Find where the given text appears and provide that cell's center as (x, y) coordinate. 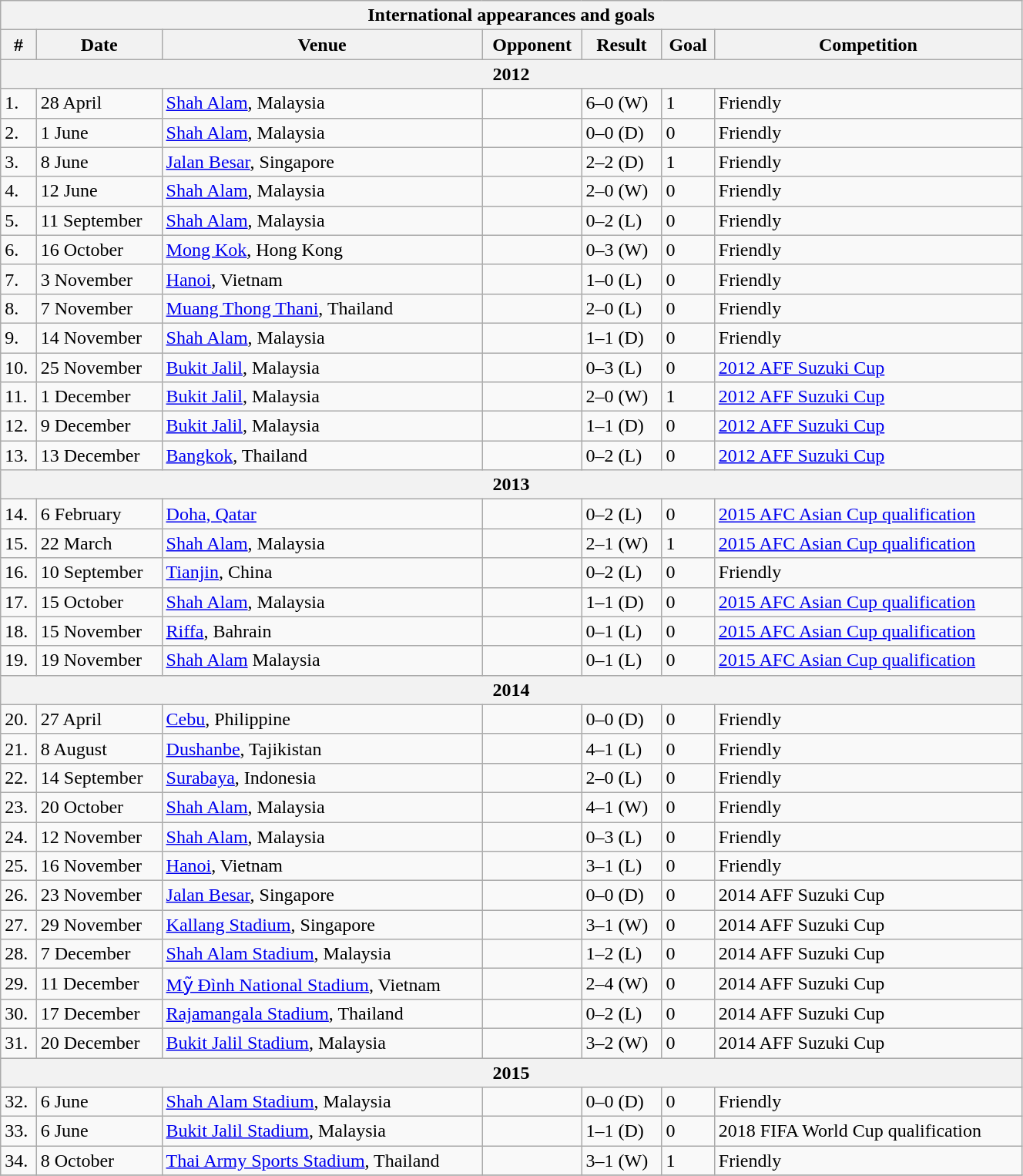
33. (18, 1131)
Surabaya, Indonesia (322, 778)
15 November (99, 631)
26. (18, 895)
Rajamangala Stadium, Thailand (322, 1013)
1. (18, 103)
16 October (99, 250)
31. (18, 1043)
Cebu, Philippine (322, 719)
2–1 (W) (622, 543)
27 April (99, 719)
12 June (99, 191)
14 November (99, 338)
7 November (99, 308)
2014 (511, 690)
19 November (99, 660)
23. (18, 807)
19. (18, 660)
20. (18, 719)
4. (18, 191)
Thai Army Sports Stadium, Thailand (322, 1161)
11. (18, 397)
17. (18, 602)
12. (18, 426)
4–1 (L) (622, 748)
17 December (99, 1013)
2–2 (D) (622, 162)
Shah Alam Malaysia (322, 660)
27. (18, 925)
International appearances and goals (511, 15)
4–1 (W) (622, 807)
30. (18, 1013)
Doha, Qatar (322, 514)
3 November (99, 279)
Dushanbe, Tajikistan (322, 748)
28 April (99, 103)
22. (18, 778)
2015 (511, 1072)
6–0 (W) (622, 103)
0–3 (W) (622, 250)
2018 FIFA World Cup qualification (867, 1131)
Tianjin, China (322, 573)
24. (18, 836)
Competition (867, 45)
21. (18, 748)
29. (18, 984)
7. (18, 279)
2–4 (W) (622, 984)
1–2 (L) (622, 954)
20 December (99, 1043)
25. (18, 866)
34. (18, 1161)
Date (99, 45)
8 October (99, 1161)
12 November (99, 836)
Riffa, Bahrain (322, 631)
13 December (99, 455)
Opponent (532, 45)
Bangkok, Thailand (322, 455)
20 October (99, 807)
16 November (99, 866)
1 June (99, 133)
3–1 (L) (622, 866)
25 November (99, 368)
Muang Thong Thani, Thailand (322, 308)
Venue (322, 45)
Mong Kok, Hong Kong (322, 250)
32. (18, 1102)
29 November (99, 925)
11 December (99, 984)
8 August (99, 748)
Goal (688, 45)
2013 (511, 485)
8. (18, 308)
28. (18, 954)
5. (18, 220)
6 February (99, 514)
1–0 (L) (622, 279)
7 December (99, 954)
9. (18, 338)
Result (622, 45)
10 September (99, 573)
8 June (99, 162)
23 November (99, 895)
Mỹ Đình National Stadium, Vietnam (322, 984)
14. (18, 514)
16. (18, 573)
3–2 (W) (622, 1043)
10. (18, 368)
2. (18, 133)
11 September (99, 220)
Kallang Stadium, Singapore (322, 925)
3. (18, 162)
13. (18, 455)
14 September (99, 778)
2012 (511, 74)
6. (18, 250)
22 March (99, 543)
15. (18, 543)
# (18, 45)
1 December (99, 397)
9 December (99, 426)
18. (18, 631)
15 October (99, 602)
